Capture the cell that displays the provided text and extract its [X, Y] central coordinate. 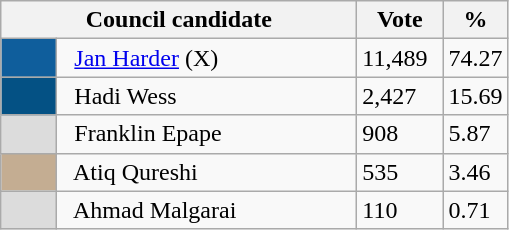
908 [400, 134]
Vote [400, 20]
Atiq Qureshi [207, 172]
11,489 [400, 58]
0.71 [476, 210]
Council candidate [179, 20]
Franklin Epape [207, 134]
2,427 [400, 96]
3.46 [476, 172]
5.87 [476, 134]
74.27 [476, 58]
Hadi Wess [207, 96]
Jan Harder (X) [207, 58]
Ahmad Malgarai [207, 210]
110 [400, 210]
535 [400, 172]
% [476, 20]
15.69 [476, 96]
